Provide the (X, Y) coordinate of the cell's center where the given text is located.  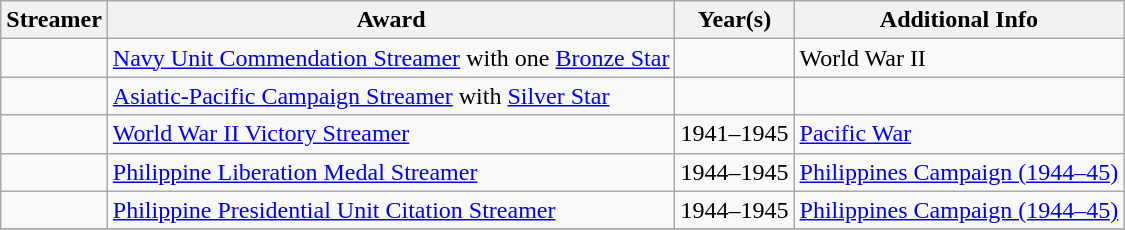
1941–1945 (734, 134)
World War II Victory Streamer (391, 134)
Year(s) (734, 20)
Streamer (54, 20)
Philippine Liberation Medal Streamer (391, 172)
Asiatic-Pacific Campaign Streamer with Silver Star (391, 96)
Navy Unit Commendation Streamer with one Bronze Star (391, 58)
Philippine Presidential Unit Citation Streamer (391, 210)
Additional Info (959, 20)
Pacific War (959, 134)
World War II (959, 58)
Award (391, 20)
